Extract the [x, y] coordinate from the center of the cell holding the provided text.  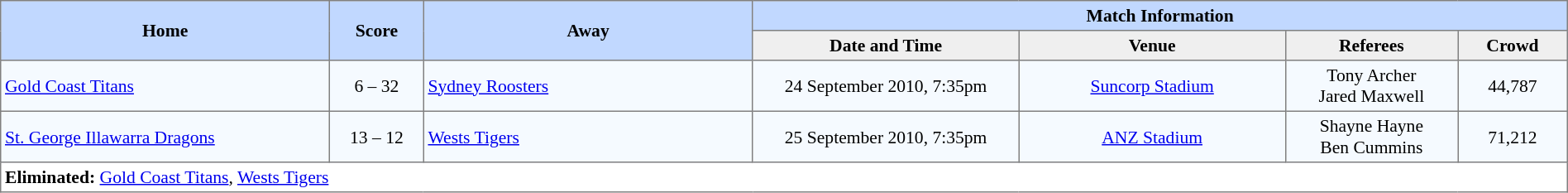
Wests Tigers [588, 137]
Referees [1371, 46]
Score [377, 31]
Crowd [1513, 46]
St. George Illawarra Dragons [165, 137]
6 – 32 [377, 86]
Suncorp Stadium [1152, 86]
13 – 12 [377, 137]
44,787 [1513, 86]
Date and Time [886, 46]
Home [165, 31]
25 September 2010, 7:35pm [886, 137]
Eliminated: Gold Coast Titans, Wests Tigers [784, 177]
Gold Coast Titans [165, 86]
Venue [1152, 46]
Tony ArcherJared Maxwell [1371, 86]
Shayne HayneBen Cummins [1371, 137]
Away [588, 31]
Match Information [1159, 16]
Sydney Roosters [588, 86]
71,212 [1513, 137]
ANZ Stadium [1152, 137]
24 September 2010, 7:35pm [886, 86]
